Detect which cell encompasses the target text, then output its (X, Y) center coordinate. 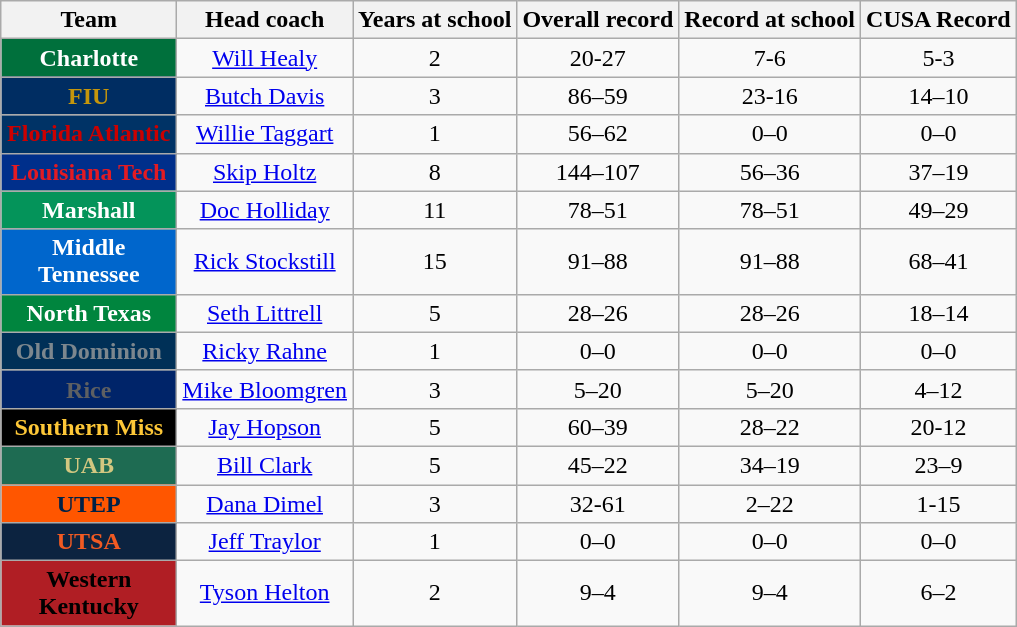
Middle Tennessee (89, 262)
Doc Holliday (265, 210)
Jay Hopson (265, 427)
86–59 (598, 96)
20-27 (598, 58)
15 (435, 262)
Skip Holtz (265, 172)
56–62 (598, 134)
37–19 (939, 172)
Ricky Rahne (265, 351)
1-15 (939, 503)
Record at school (770, 20)
UTEP (89, 503)
6–2 (939, 594)
Western Kentucky (89, 594)
Butch Davis (265, 96)
32-61 (598, 503)
18–14 (939, 313)
North Texas (89, 313)
Dana Dimel (265, 503)
2–22 (770, 503)
Mike Bloomgren (265, 389)
Louisiana Tech (89, 172)
Overall record (598, 20)
56–36 (770, 172)
11 (435, 210)
Will Healy (265, 58)
8 (435, 172)
20-12 (939, 427)
Years at school (435, 20)
Seth Littrell (265, 313)
14–10 (939, 96)
UAB (89, 465)
Tyson Helton (265, 594)
23–9 (939, 465)
7-6 (770, 58)
Charlotte (89, 58)
Bill Clark (265, 465)
60–39 (598, 427)
23-16 (770, 96)
Willie Taggart (265, 134)
144–107 (598, 172)
Head coach (265, 20)
CUSA Record (939, 20)
5-3 (939, 58)
Rick Stockstill (265, 262)
49–29 (939, 210)
UTSA (89, 542)
Team (89, 20)
45–22 (598, 465)
Florida Atlantic (89, 134)
Old Dominion (89, 351)
Jeff Traylor (265, 542)
34–19 (770, 465)
28–22 (770, 427)
4–12 (939, 389)
Marshall (89, 210)
Rice (89, 389)
FIU (89, 96)
Southern Miss (89, 427)
68–41 (939, 262)
